Identify which cell holds the provided text, then report its (X, Y) central coordinate. 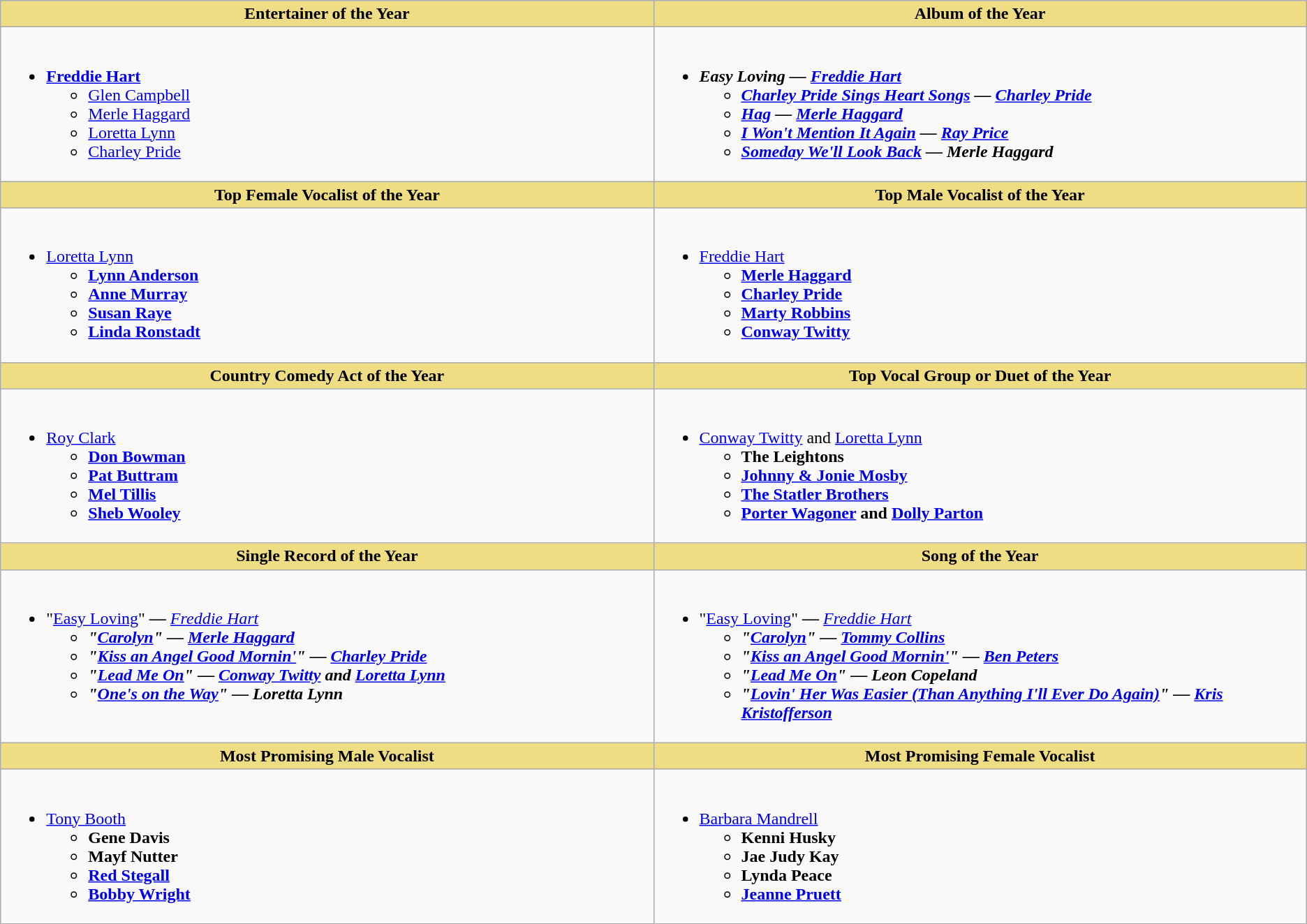
Song of the Year (980, 556)
Loretta LynnLynn AndersonAnne MurraySusan RayeLinda Ronstadt (327, 285)
Entertainer of the Year (327, 14)
Most Promising Male Vocalist (327, 756)
Top Male Vocalist of the Year (980, 195)
Single Record of the Year (327, 556)
Top Female Vocalist of the Year (327, 195)
Freddie HartGlen CampbellMerle HaggardLoretta LynnCharley Pride (327, 105)
Conway Twitty and Loretta LynnThe LeightonsJohnny & Jonie MosbyThe Statler BrothersPorter Wagoner and Dolly Parton (980, 466)
Album of the Year (980, 14)
Most Promising Female Vocalist (980, 756)
Country Comedy Act of the Year (327, 375)
Tony BoothGene DavisMayf NutterRed StegallBobby Wright (327, 846)
Roy ClarkDon BowmanPat ButtramMel TillisSheb Wooley (327, 466)
Barbara MandrellKenni HuskyJae Judy KayLynda PeaceJeanne Pruett (980, 846)
Top Vocal Group or Duet of the Year (980, 375)
Freddie HartMerle HaggardCharley PrideMarty RobbinsConway Twitty (980, 285)
